Return the (x, y) coordinate for the center point of the cell that contains the specified text.  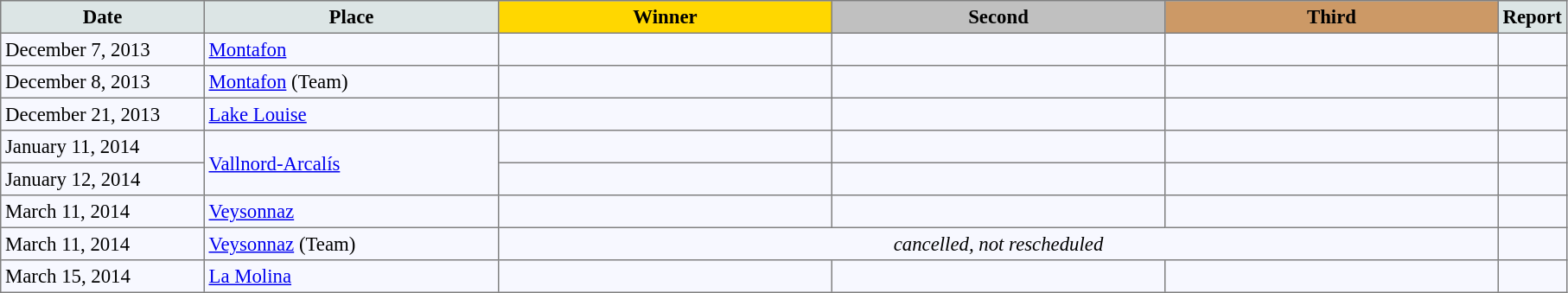
March 15, 2014 (103, 277)
January 11, 2014 (103, 147)
Second (998, 17)
La Molina (351, 277)
Veysonnaz (351, 212)
Montafon (Team) (351, 82)
December 8, 2013 (103, 82)
Date (103, 17)
December 7, 2013 (103, 49)
cancelled, not rescheduled (998, 244)
Lake Louise (351, 114)
Report (1532, 17)
Veysonnaz (Team) (351, 244)
Place (351, 17)
Third (1332, 17)
Winner (666, 17)
January 12, 2014 (103, 179)
Vallnord-Arcalís (351, 162)
December 21, 2013 (103, 114)
Montafon (351, 49)
